Extract the [x, y] coordinate from the center of the cell holding the provided text.  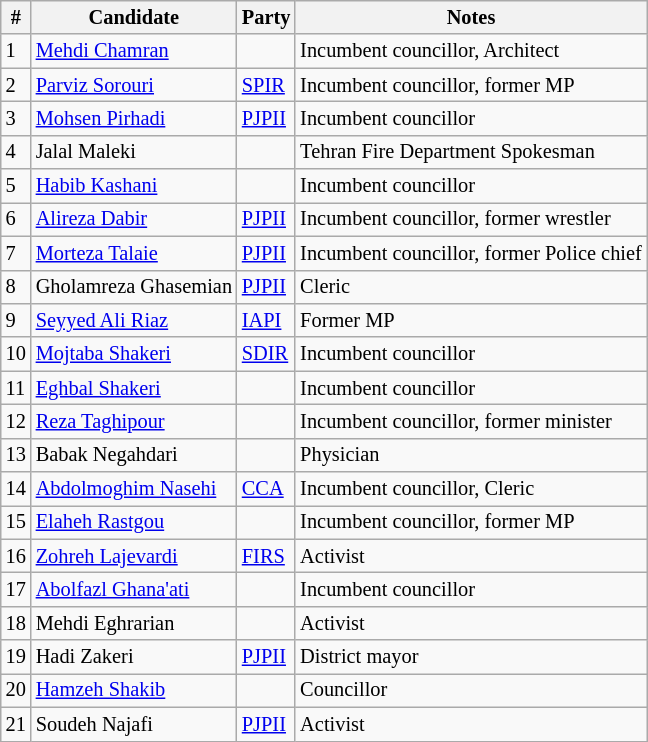
Councillor [470, 690]
CCA [266, 489]
21 [16, 724]
6 [16, 219]
20 [16, 690]
5 [16, 186]
Alireza Dabir [134, 219]
FIRS [266, 556]
Habib Kashani [134, 186]
Soudeh Najafi [134, 724]
1 [16, 51]
Incumbent councillor, former Police chief [470, 253]
18 [16, 623]
Mehdi Eghrarian [134, 623]
Parviz Sorouri [134, 85]
Physician [470, 455]
14 [16, 489]
11 [16, 388]
SPIR [266, 85]
Incumbent councillor, Cleric [470, 489]
Mohsen Pirhadi [134, 118]
4 [16, 152]
Reza Taghipour [134, 421]
19 [16, 657]
Eghbal Shakeri [134, 388]
9 [16, 320]
IAPI [266, 320]
2 [16, 85]
Elaheh Rastgou [134, 522]
12 [16, 421]
Tehran Fire Department Spokesman [470, 152]
SDIR [266, 354]
Abdolmoghim Nasehi [134, 489]
Morteza Talaie [134, 253]
3 [16, 118]
Party [266, 17]
Former MP [470, 320]
Zohreh Lajevardi [134, 556]
Gholamreza Ghasemian [134, 287]
Incumbent councillor, former minister [470, 421]
10 [16, 354]
Notes [470, 17]
Mojtaba Shakeri [134, 354]
Jalal Maleki [134, 152]
Babak Negahdari [134, 455]
Incumbent councillor, Architect [470, 51]
Abolfazl Ghana'ati [134, 589]
Seyyed Ali Riaz [134, 320]
Candidate [134, 17]
Cleric [470, 287]
13 [16, 455]
7 [16, 253]
17 [16, 589]
# [16, 17]
Mehdi Chamran [134, 51]
8 [16, 287]
Incumbent councillor, former wrestler [470, 219]
Hadi Zakeri [134, 657]
District mayor [470, 657]
Hamzeh Shakib [134, 690]
16 [16, 556]
15 [16, 522]
